Extract the (x, y) coordinate from the center of the cell holding the provided text.  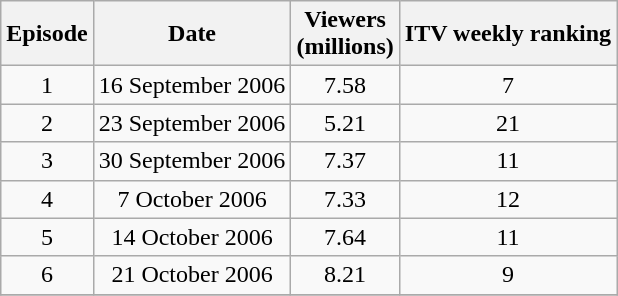
Viewers(millions) (345, 34)
Episode (47, 34)
21 October 2006 (192, 275)
8.21 (345, 275)
7 October 2006 (192, 199)
7 (508, 85)
12 (508, 199)
ITV weekly ranking (508, 34)
23 September 2006 (192, 123)
5.21 (345, 123)
3 (47, 161)
9 (508, 275)
5 (47, 237)
21 (508, 123)
Date (192, 34)
16 September 2006 (192, 85)
2 (47, 123)
7.37 (345, 161)
1 (47, 85)
7.64 (345, 237)
7.58 (345, 85)
6 (47, 275)
7.33 (345, 199)
14 October 2006 (192, 237)
30 September 2006 (192, 161)
4 (47, 199)
